Identify which cell holds the provided text, then report its [X, Y] central coordinate. 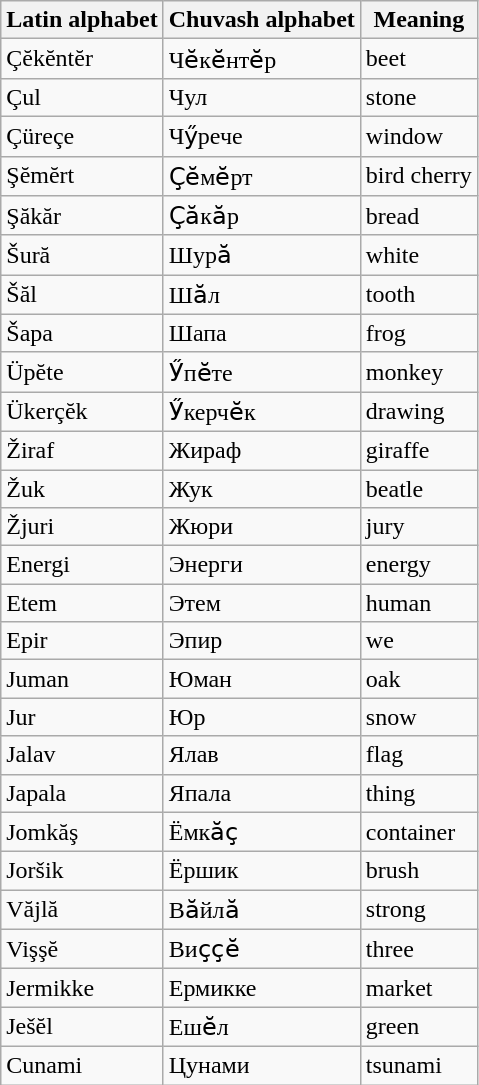
Jalav [82, 755]
Žjuri [82, 527]
beet [418, 59]
Чул [262, 97]
Şĕmĕrt [82, 176]
human [418, 603]
giraffe [418, 450]
Жук [262, 489]
Çul [82, 97]
Ješĕl [82, 1027]
drawing [418, 412]
Vişşĕ [82, 949]
Ермикке [262, 988]
Юман [262, 679]
Žuk [82, 489]
container [418, 832]
snow [418, 717]
Çĕkĕntĕr [82, 59]
Вӑйлӑ [262, 910]
Meaning [418, 20]
Шурӑ [262, 255]
Чӗкӗнтӗр [262, 59]
tooth [418, 295]
Ҫӗмӗрт [262, 176]
Energi [82, 565]
jury [418, 527]
Ёмкӑҫ [262, 832]
energy [418, 565]
window [418, 136]
strong [418, 910]
Etem [82, 603]
Joršik [82, 871]
Жюри [262, 527]
Šură [82, 255]
Юр [262, 717]
Šăl [82, 295]
flag [418, 755]
Шӑл [262, 295]
white [418, 255]
Juman [82, 679]
Шапа [262, 333]
Văjlă [82, 910]
Jur [82, 717]
Chuvash alphabet [262, 20]
Ҫӑкӑр [262, 216]
stone [418, 97]
market [418, 988]
Этем [262, 603]
Üpĕte [82, 372]
oak [418, 679]
Epir [82, 641]
Şăkăr [82, 216]
bread [418, 216]
Šapa [82, 333]
Ӳкерчӗк [262, 412]
beatle [418, 489]
Jomkăş [82, 832]
Эпир [262, 641]
Цунами [262, 1065]
Ӳпӗте [262, 372]
bird cherry [418, 176]
Ялав [262, 755]
Ешӗл [262, 1027]
Jermikke [82, 988]
Энерги [262, 565]
Cunami [82, 1065]
tsunami [418, 1065]
Ükerçĕk [82, 412]
Чӳрече [262, 136]
Виҫҫӗ [262, 949]
monkey [418, 372]
we [418, 641]
thing [418, 793]
Ёршик [262, 871]
frog [418, 333]
brush [418, 871]
Japala [82, 793]
Çüreçe [82, 136]
green [418, 1027]
Жираф [262, 450]
Latin alphabet [82, 20]
three [418, 949]
Япала [262, 793]
Žiraf [82, 450]
